Capture the cell that displays the provided text and extract its (x, y) central coordinate. 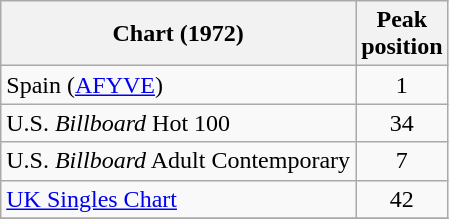
7 (402, 161)
U.S. Billboard Adult Contemporary (178, 161)
1 (402, 85)
U.S. Billboard Hot 100 (178, 123)
Peakposition (402, 34)
42 (402, 199)
Chart (1972) (178, 34)
34 (402, 123)
UK Singles Chart (178, 199)
Spain (AFYVE) (178, 85)
